From the cell containing the given text, extract its center point as (x, y) coordinate. 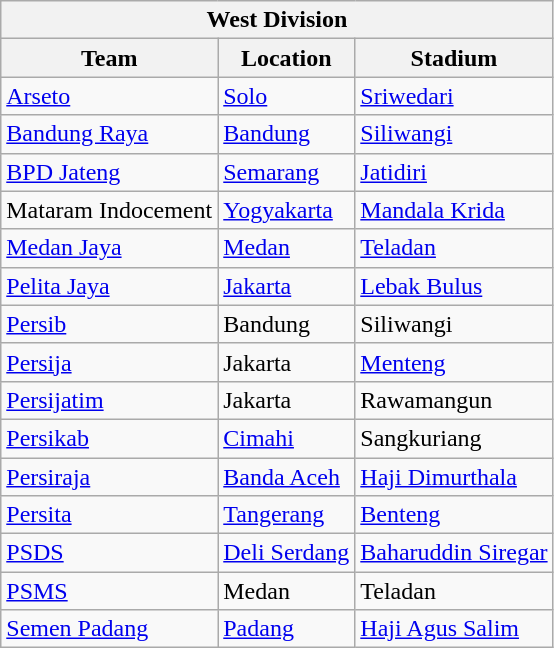
Deli Serdang (286, 553)
Lebak Bulus (454, 286)
Semarang (286, 172)
Yogyakarta (286, 210)
Stadium (454, 58)
PSMS (110, 591)
Solo (286, 96)
Mataram Indocement (110, 210)
Pelita Jaya (110, 286)
Semen Padang (110, 629)
Persiraja (110, 477)
Cimahi (286, 438)
Persija (110, 362)
Medan Jaya (110, 248)
Team (110, 58)
Baharuddin Siregar (454, 553)
Persib (110, 324)
PSDS (110, 553)
Sangkuriang (454, 438)
Persikab (110, 438)
Jatidiri (454, 172)
Padang (286, 629)
Haji Agus Salim (454, 629)
Location (286, 58)
Menteng (454, 362)
Persijatim (110, 400)
Persita (110, 515)
Sriwedari (454, 96)
Mandala Krida (454, 210)
Arseto (110, 96)
West Division (277, 20)
Haji Dimurthala (454, 477)
Bandung Raya (110, 134)
Tangerang (286, 515)
Rawamangun (454, 400)
Benteng (454, 515)
BPD Jateng (110, 172)
Banda Aceh (286, 477)
